Identify which cell holds the provided text, then report its [x, y] central coordinate. 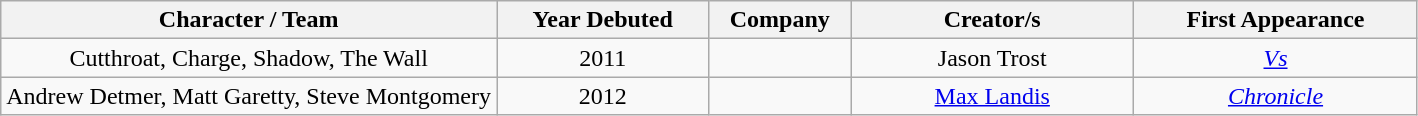
Year Debuted [602, 20]
Andrew Detmer, Matt Garetty, Steve Montgomery [249, 96]
First Appearance [1276, 20]
Cutthroat, Charge, Shadow, The Wall [249, 58]
Company [780, 20]
Creator/s [992, 20]
2011 [602, 58]
Max Landis [992, 96]
Character / Team [249, 20]
2012 [602, 96]
Vs [1276, 58]
Chronicle [1276, 96]
Jason Trost [992, 58]
